From the cell containing the given text, extract its center point as [x, y] coordinate. 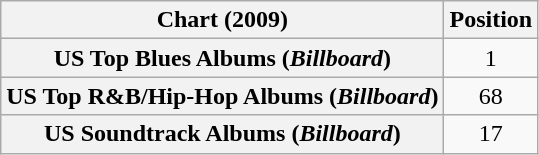
17 [491, 134]
US Top R&B/Hip-Hop Albums (Billboard) [222, 96]
Chart (2009) [222, 20]
Position [491, 20]
US Soundtrack Albums (Billboard) [222, 134]
1 [491, 58]
US Top Blues Albums (Billboard) [222, 58]
68 [491, 96]
